From the cell containing the given text, extract its center point as (X, Y) coordinate. 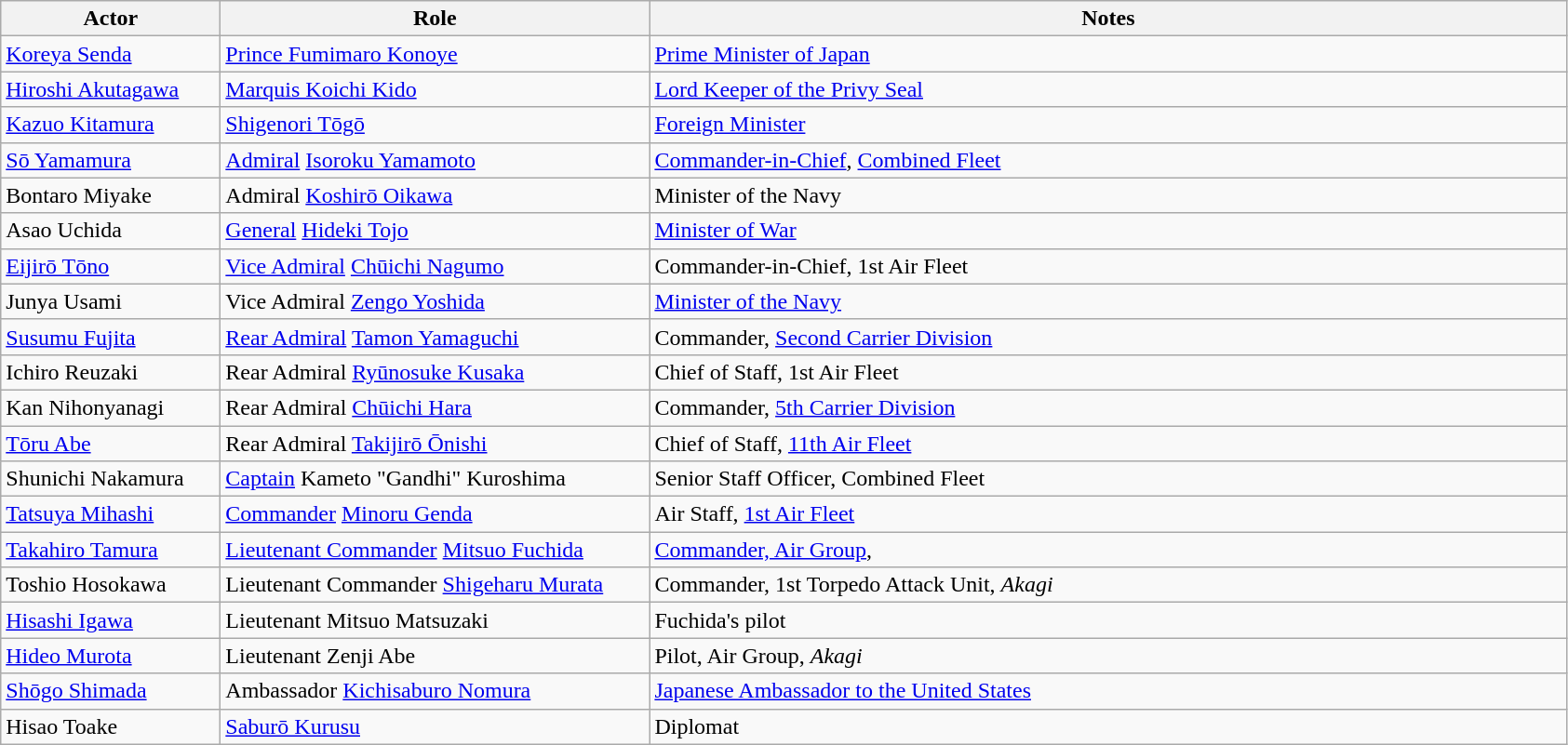
Junya Usami (111, 301)
Chief of Staff, 11th Air Fleet (1108, 444)
Shunichi Nakamura (111, 479)
Commander, Air Group, (1108, 550)
Kan Nihonyanagi (111, 407)
Prince Fumimaro Konoye (436, 54)
Lieutenant Commander Shigeharu Murata (436, 585)
Pilot, Air Group, Akagi (1108, 656)
Rear Admiral Chūichi Hara (436, 407)
Koreya Senda (111, 54)
Lieutenant Mitsuo Matsuzaki (436, 620)
Japanese Ambassador to the United States (1108, 691)
Hideo Murota (111, 656)
Chief of Staff, 1st Air Fleet (1108, 372)
Commander-in-Chief, Combined Fleet (1108, 160)
Admiral Isoroku Yamamoto (436, 160)
Senior Staff Officer, Combined Fleet (1108, 479)
Hisashi Igawa (111, 620)
Captain Kameto "Gandhi" Kuroshima (436, 479)
Shigenori Tōgō (436, 125)
Sō Yamamura (111, 160)
Tatsuya Mihashi (111, 514)
Vice Admiral Chūichi Nagumo (436, 266)
Susumu Fujita (111, 337)
Commander, Second Carrier Division (1108, 337)
Lieutenant Commander Mitsuo Fuchida (436, 550)
Bontaro Miyake (111, 195)
Diplomat (1108, 726)
Fuchida's pilot (1108, 620)
Saburō Kurusu (436, 726)
Ichiro Reuzaki (111, 372)
Ambassador Kichisaburo Nomura (436, 691)
Actor (111, 19)
Hiroshi Akutagawa (111, 89)
Vice Admiral Zengo Yoshida (436, 301)
Minister of War (1108, 231)
Rear Admiral Takijirō Ōnishi (436, 444)
Rear Admiral Ryūnosuke Kusaka (436, 372)
Commander-in-Chief, 1st Air Fleet (1108, 266)
Foreign Minister (1108, 125)
Role (436, 19)
Kazuo Kitamura (111, 125)
Commander Minoru Genda (436, 514)
Commander, 1st Torpedo Attack Unit, Akagi (1108, 585)
Marquis Koichi Kido (436, 89)
Hisao Toake (111, 726)
Shōgo Shimada (111, 691)
Admiral Koshirō Oikawa (436, 195)
Air Staff, 1st Air Fleet (1108, 514)
Notes (1108, 19)
Toshio Hosokawa (111, 585)
Tōru Abe (111, 444)
Lieutenant Zenji Abe (436, 656)
Takahiro Tamura (111, 550)
Commander, 5th Carrier Division (1108, 407)
Lord Keeper of the Privy Seal (1108, 89)
General Hideki Tojo (436, 231)
Rear Admiral Tamon Yamaguchi (436, 337)
Eijirō Tōno (111, 266)
Prime Minister of Japan (1108, 54)
Asao Uchida (111, 231)
